Provide the (X, Y) coordinate of the cell's center where the given text is located.  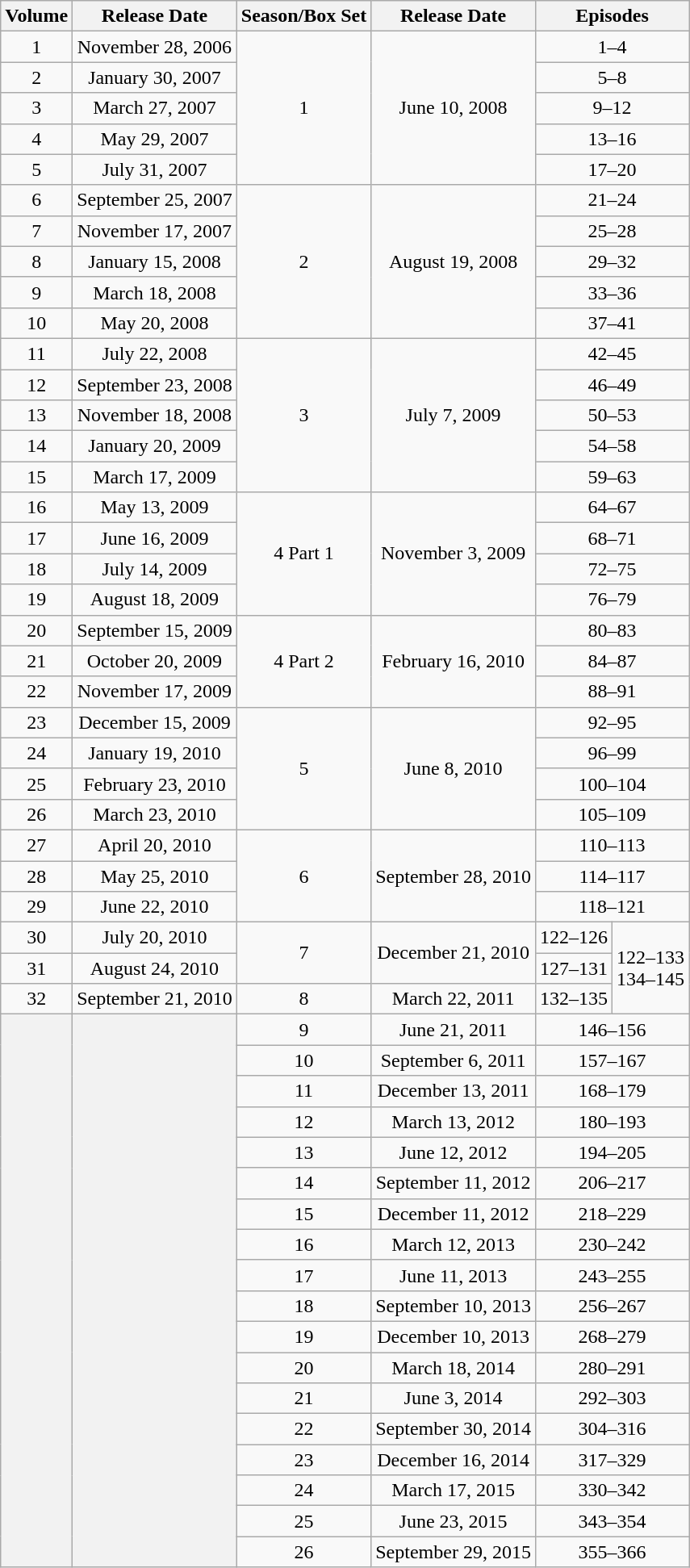
206–217 (612, 1183)
September 25, 2007 (155, 200)
December 15, 2009 (155, 722)
96–99 (612, 753)
105–109 (612, 814)
January 15, 2008 (155, 261)
168–179 (612, 1091)
146–156 (612, 1030)
September 11, 2012 (454, 1183)
November 17, 2007 (155, 231)
33–36 (612, 292)
42–45 (612, 353)
9–12 (612, 108)
June 22, 2010 (155, 907)
November 28, 2006 (155, 47)
194–205 (612, 1152)
243–255 (612, 1275)
5–8 (612, 77)
343–354 (612, 1521)
330–342 (612, 1491)
June 3, 2014 (454, 1399)
April 20, 2010 (155, 845)
30 (37, 938)
13–16 (612, 139)
Episodes (612, 16)
29–32 (612, 261)
114–117 (612, 876)
July 31, 2007 (155, 169)
August 19, 2008 (454, 261)
28 (37, 876)
218–229 (612, 1214)
256–267 (612, 1306)
132–135 (573, 999)
December 11, 2012 (454, 1214)
268–279 (612, 1336)
July 14, 2009 (155, 569)
July 22, 2008 (155, 353)
25–28 (612, 231)
September 30, 2014 (454, 1429)
17–20 (612, 169)
230–242 (612, 1244)
88–91 (612, 692)
March 27, 2007 (155, 108)
110–113 (612, 845)
September 21, 2010 (155, 999)
November 3, 2009 (454, 554)
80–83 (612, 630)
21–24 (612, 200)
76–79 (612, 600)
27 (37, 845)
157–167 (612, 1060)
June 16, 2009 (155, 538)
November 18, 2008 (155, 416)
March 23, 2010 (155, 814)
November 17, 2009 (155, 692)
100–104 (612, 784)
January 19, 2010 (155, 753)
July 20, 2010 (155, 938)
March 17, 2015 (454, 1491)
March 18, 2008 (155, 292)
January 30, 2007 (155, 77)
June 12, 2012 (454, 1152)
32 (37, 999)
68–71 (612, 538)
355–366 (612, 1552)
December 16, 2014 (454, 1460)
May 25, 2010 (155, 876)
118–121 (612, 907)
December 13, 2011 (454, 1091)
Volume (37, 16)
46–49 (612, 385)
29 (37, 907)
January 20, 2009 (155, 446)
June 21, 2011 (454, 1030)
31 (37, 968)
June 10, 2008 (454, 108)
August 24, 2010 (155, 968)
February 16, 2010 (454, 661)
July 7, 2009 (454, 415)
September 28, 2010 (454, 876)
127–131 (573, 968)
June 11, 2013 (454, 1275)
March 22, 2011 (454, 999)
1–4 (612, 47)
September 23, 2008 (155, 385)
March 13, 2012 (454, 1122)
280–291 (612, 1368)
122–133134–145 (650, 968)
122–126 (573, 938)
292–303 (612, 1399)
4 Part 1 (303, 554)
June 23, 2015 (454, 1521)
December 10, 2013 (454, 1336)
October 20, 2009 (155, 661)
37–41 (612, 323)
54–58 (612, 446)
September 6, 2011 (454, 1060)
72–75 (612, 569)
December 21, 2010 (454, 953)
June 8, 2010 (454, 768)
317–329 (612, 1460)
92–95 (612, 722)
84–87 (612, 661)
4 Part 2 (303, 661)
March 17, 2009 (155, 477)
4 (37, 139)
64–67 (612, 508)
59–63 (612, 477)
May 20, 2008 (155, 323)
September 29, 2015 (454, 1552)
Season/Box Set (303, 16)
August 18, 2009 (155, 600)
May 29, 2007 (155, 139)
February 23, 2010 (155, 784)
March 12, 2013 (454, 1244)
180–193 (612, 1122)
September 15, 2009 (155, 630)
50–53 (612, 416)
September 10, 2013 (454, 1306)
May 13, 2009 (155, 508)
March 18, 2014 (454, 1368)
304–316 (612, 1429)
